For the text-containing cell, return its midpoint in [x, y] coordinate format. 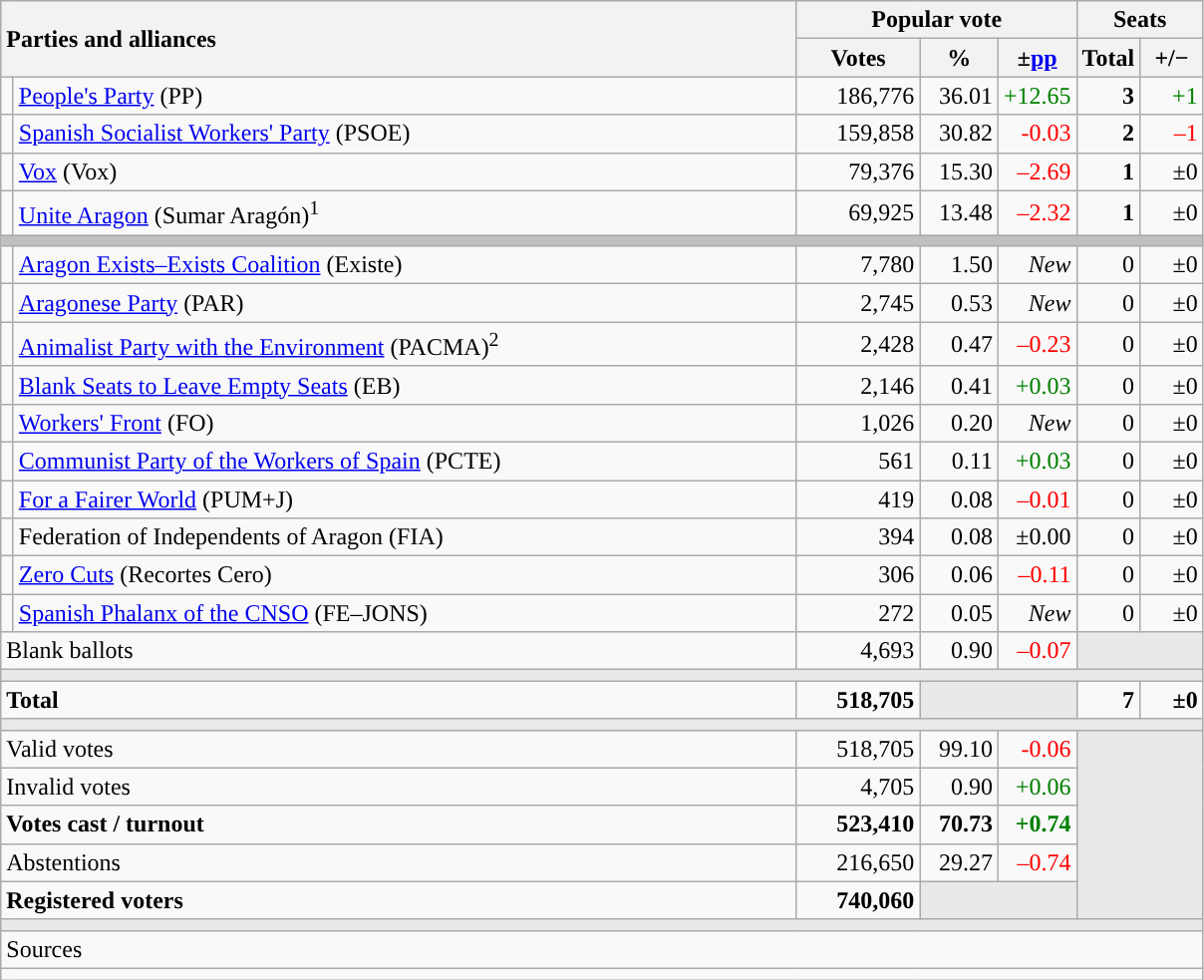
+/− [1172, 58]
–0.23 [1037, 345]
1,026 [858, 423]
Sources [602, 949]
159,858 [858, 134]
-0.06 [1037, 749]
0.11 [959, 461]
+12.65 [1037, 96]
Parties and alliances [399, 39]
–0.01 [1037, 499]
186,776 [858, 96]
740,060 [858, 900]
+1 [1172, 96]
216,650 [858, 862]
Spanish Phalanx of the CNSO (FE–JONS) [405, 613]
Workers' Front (FO) [405, 423]
69,925 [858, 213]
13.48 [959, 213]
419 [858, 499]
1.50 [959, 265]
36.01 [959, 96]
Seats [1140, 20]
79,376 [858, 171]
–2.32 [1037, 213]
±0.00 [1037, 537]
2,745 [858, 303]
0.05 [959, 613]
7,780 [858, 265]
People's Party (PP) [405, 96]
29.27 [959, 862]
Invalid votes [399, 787]
+0.06 [1037, 787]
4,705 [858, 787]
2,428 [858, 345]
2 [1108, 134]
561 [858, 461]
0.06 [959, 575]
–1 [1172, 134]
306 [858, 575]
-0.03 [1037, 134]
0.47 [959, 345]
Unite Aragon (Sumar Aragón)1 [405, 213]
Spanish Socialist Workers' Party (PSOE) [405, 134]
Abstentions [399, 862]
Blank ballots [399, 651]
Registered voters [399, 900]
3 [1108, 96]
272 [858, 613]
99.10 [959, 749]
Blank Seats to Leave Empty Seats (EB) [405, 385]
0.41 [959, 385]
15.30 [959, 171]
4,693 [858, 651]
Aragonese Party (PAR) [405, 303]
±pp [1037, 58]
523,410 [858, 824]
Aragon Exists–Exists Coalition (Existe) [405, 265]
394 [858, 537]
Popular vote [937, 20]
–0.74 [1037, 862]
–0.11 [1037, 575]
+0.74 [1037, 824]
2,146 [858, 385]
–0.07 [1037, 651]
–2.69 [1037, 171]
Federation of Independents of Aragon (FIA) [405, 537]
Zero Cuts (Recortes Cero) [405, 575]
Votes [858, 58]
Animalist Party with the Environment (PACMA)2 [405, 345]
% [959, 58]
0.53 [959, 303]
Valid votes [399, 749]
0.20 [959, 423]
Communist Party of the Workers of Spain (PCTE) [405, 461]
For a Fairer World (PUM+J) [405, 499]
Votes cast / turnout [399, 824]
30.82 [959, 134]
70.73 [959, 824]
7 [1108, 700]
Vox (Vox) [405, 171]
